Locate the cell with the specified text and output its [x, y] center coordinate. 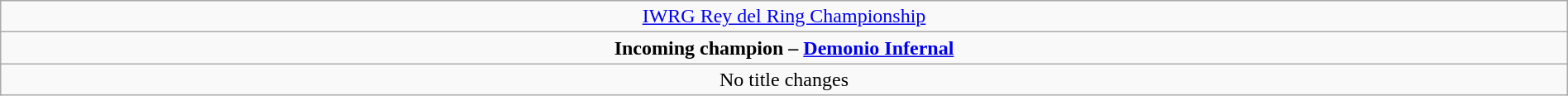
No title changes [784, 79]
IWRG Rey del Ring Championship [784, 17]
Incoming champion – Demonio Infernal [784, 48]
